Extract the [X, Y] coordinate from the center of the cell holding the provided text.  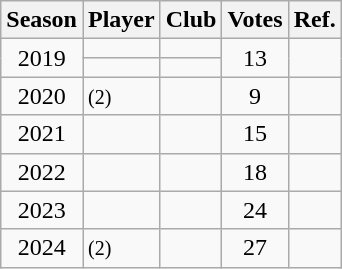
Season [42, 20]
Votes [255, 20]
Player [121, 20]
2023 [42, 210]
2021 [42, 134]
24 [255, 210]
15 [255, 134]
9 [255, 96]
2019 [42, 58]
Club [191, 20]
2022 [42, 172]
Ref. [314, 20]
18 [255, 172]
2020 [42, 96]
27 [255, 248]
2024 [42, 248]
13 [255, 58]
